Identify which cell holds the provided text, then report its [X, Y] central coordinate. 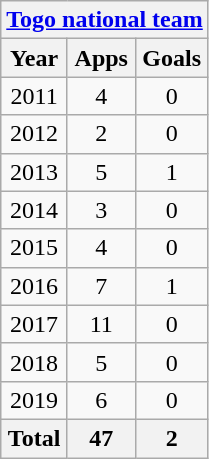
Togo national team [105, 20]
2011 [34, 96]
6 [101, 400]
47 [101, 438]
2015 [34, 248]
Total [34, 438]
Apps [101, 58]
3 [101, 210]
2018 [34, 362]
2019 [34, 400]
2017 [34, 324]
2016 [34, 286]
Year [34, 58]
Goals [172, 58]
2014 [34, 210]
7 [101, 286]
2013 [34, 172]
2012 [34, 134]
11 [101, 324]
